For the text-containing cell, return its midpoint in (X, Y) coordinate format. 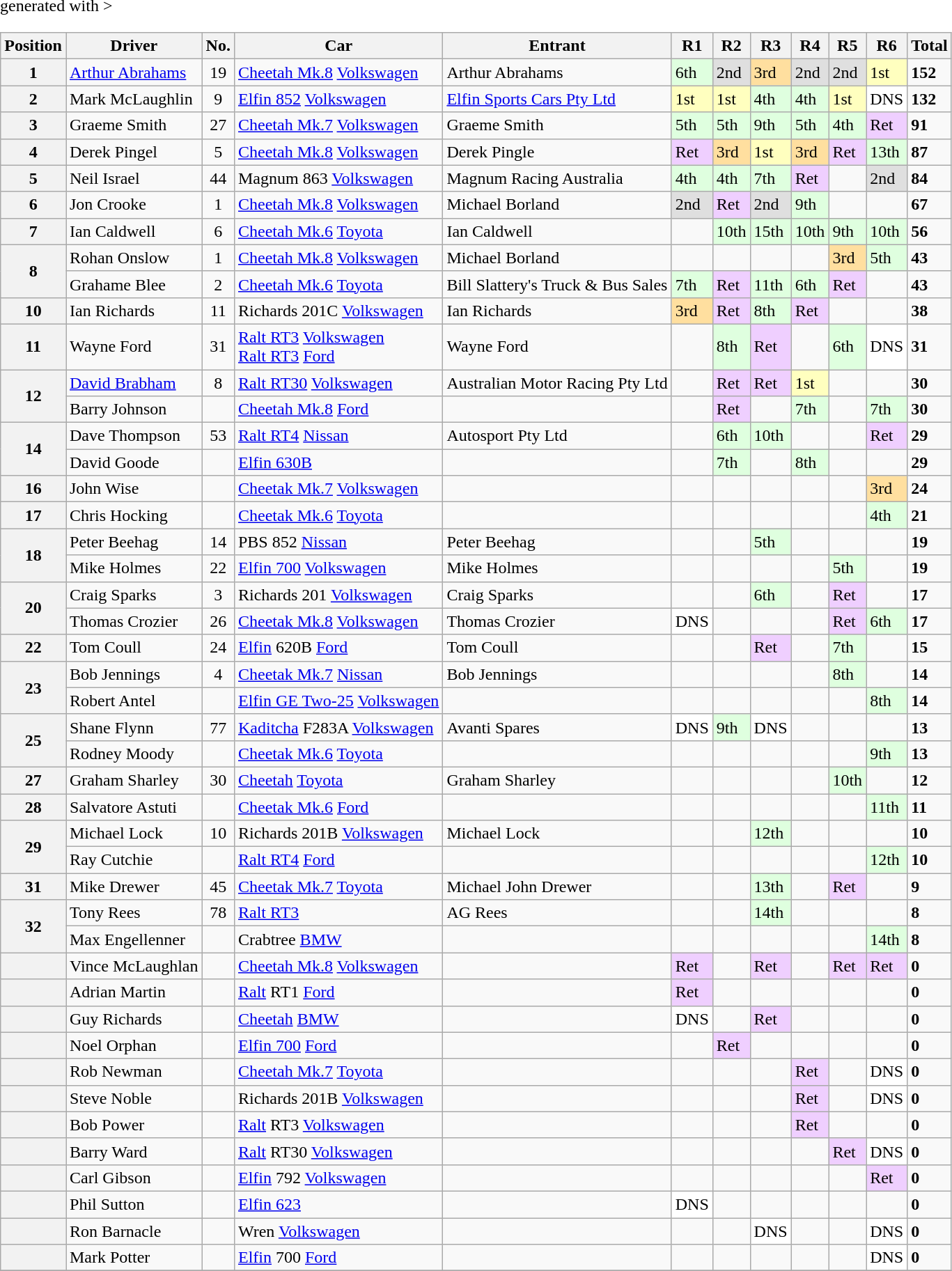
Ralt RT4 Nissan (338, 436)
Ralt RT3 Volkswagen (338, 1125)
No. (218, 46)
Crabtree BMW (338, 939)
Michael John Drewer (557, 887)
Tony Rees (134, 913)
Guy Richards (134, 1019)
Magnum Racing Australia (557, 178)
Wren Volkswagen (338, 1231)
R3 (770, 46)
Mark McLaughlin (134, 99)
78 (218, 913)
15th (770, 231)
Entrant (557, 46)
Ralt RT4 Ford (338, 860)
Elfin 623 (338, 1204)
25 (33, 740)
Shane Flynn (134, 727)
R5 (848, 46)
David Goode (134, 462)
Australian Motor Racing Pty Ltd (557, 382)
Car (338, 46)
32 (33, 926)
56 (930, 231)
Elfin 792 Volkswagen (338, 1178)
Derek Pingle (557, 152)
Chris Hocking (134, 515)
Neil Israel (134, 178)
Dave Thompson (134, 436)
16 (33, 489)
Salvatore Astuti (134, 807)
21 (930, 515)
Cheetak Mk.7 Volkswagen (338, 489)
Position (33, 46)
Total (930, 46)
152 (930, 72)
Jon Crooke (134, 205)
R2 (731, 46)
PBS 852 Nissan (338, 542)
Barry Johnson (134, 410)
Derek Pingel (134, 152)
Mark Potter (134, 1258)
Richards 201C Volkswagen (338, 311)
Max Engellenner (134, 939)
Richards 201 Volkswagen (338, 595)
Barry Ward (134, 1151)
67 (930, 205)
132 (930, 99)
Autosport Pty Ltd (557, 436)
Steve Noble (134, 1098)
18 (33, 555)
20 (33, 608)
Cheetak Mk.6 Ford (338, 807)
AG Rees (557, 913)
Cheetah Toyota (338, 780)
Mike Drewer (134, 887)
Adrian Martin (134, 992)
7 (33, 231)
Ralt RT3 (338, 913)
84 (930, 178)
Elfin Sports Cars Pty Ltd (557, 99)
Noel Orphan (134, 1045)
Cheetak Mk.8 Volkswagen (338, 621)
Rodney Moody (134, 754)
Elfin 620B Ford (338, 648)
Cheetah Mk.7 Volkswagen (338, 125)
Cheetah Mk.7 Toyota (338, 1072)
38 (930, 311)
Bob Power (134, 1125)
28 (33, 807)
R1 (692, 46)
44 (218, 178)
Elfin 852 Volkswagen (338, 99)
Grahame Blee (134, 284)
Cheetak Mk.7 Nissan (338, 674)
Vince McLaughlan (134, 966)
Rohan Onslow (134, 258)
Ralt RT1 Ford (338, 992)
Ralt RT3 Volkswagen Ralt RT3 Ford (338, 347)
Driver (134, 46)
Elfin GE Two-25 Volkswagen (338, 701)
Carl Gibson (134, 1178)
Avanti Spares (557, 727)
45 (218, 887)
R6 (887, 46)
Bill Slattery's Truck & Bus Sales (557, 284)
Robert Antel (134, 701)
David Brabham (134, 382)
Phil Sutton (134, 1204)
Elfin 700 Volkswagen (338, 568)
Ray Cutchie (134, 860)
Ron Barnacle (134, 1231)
91 (930, 125)
Cheetak Mk.7 Toyota (338, 887)
Rob Newman (134, 1072)
Magnum 863 Volkswagen (338, 178)
R4 (810, 46)
John Wise (134, 489)
77 (218, 727)
Cheetah Mk.8 Ford (338, 410)
Elfin 630B (338, 462)
87 (930, 152)
Kaditcha F283A Volkswagen (338, 727)
26 (218, 621)
15 (930, 648)
23 (33, 687)
Cheetah BMW (338, 1019)
53 (218, 436)
